Extract the [x, y] coordinate from the center of the cell holding the provided text.  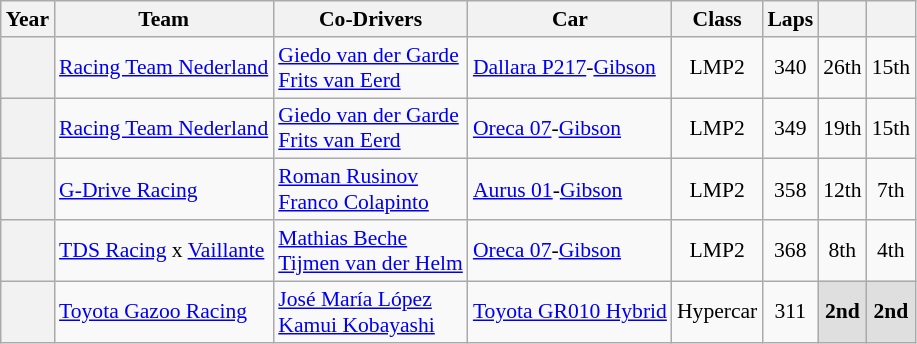
Mathias Beche Tijmen van der Helm [370, 250]
311 [790, 312]
Roman Rusinov Franco Colapinto [370, 190]
Class [717, 19]
Hypercar [717, 312]
4th [892, 250]
7th [892, 190]
19th [842, 128]
12th [842, 190]
Toyota GR010 Hybrid [570, 312]
TDS Racing x Vaillante [164, 250]
358 [790, 190]
Car [570, 19]
Dallara P217-Gibson [570, 68]
Co-Drivers [370, 19]
G-Drive Racing [164, 190]
8th [842, 250]
Laps [790, 19]
340 [790, 68]
Team [164, 19]
26th [842, 68]
368 [790, 250]
Toyota Gazoo Racing [164, 312]
349 [790, 128]
José María López Kamui Kobayashi [370, 312]
Aurus 01-Gibson [570, 190]
Year [28, 19]
